Extract the (x, y) coordinate from the center of the cell holding the provided text.  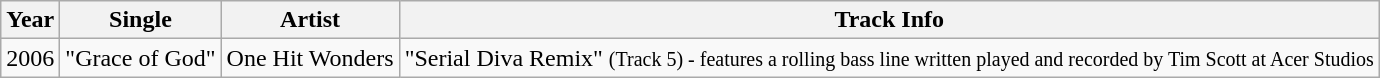
One Hit Wonders (310, 58)
2006 (30, 58)
Track Info (889, 20)
Single (140, 20)
"Serial Diva Remix" (Track 5) - features a rolling bass line written played and recorded by Tim Scott at Acer Studios (889, 58)
Year (30, 20)
"Grace of God" (140, 58)
Artist (310, 20)
